Capture the cell that displays the provided text and extract its (x, y) central coordinate. 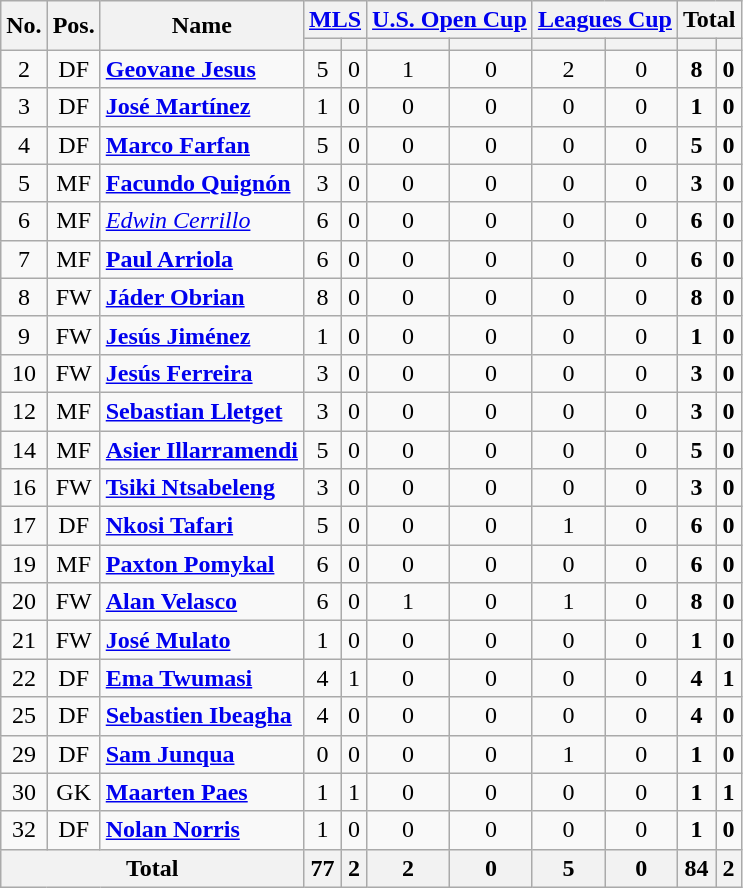
Leagues Cup (604, 20)
Pos. (74, 26)
MLS (334, 20)
Maarten Paes (202, 792)
No. (24, 26)
17 (24, 526)
84 (696, 868)
Alan Velasco (202, 602)
GK (74, 792)
21 (24, 640)
Sebastian Lletget (202, 411)
19 (24, 564)
Ema Twumasi (202, 678)
Jáder Obrian (202, 297)
32 (24, 830)
Paul Arriola (202, 259)
Sam Junqua (202, 754)
Facundo Quignón (202, 183)
14 (24, 449)
José Mulato (202, 640)
Paxton Pomykal (202, 564)
Asier Illarramendi (202, 449)
12 (24, 411)
7 (24, 259)
U.S. Open Cup (450, 20)
Marco Farfan (202, 145)
Geovane Jesus (202, 69)
29 (24, 754)
77 (322, 868)
10 (24, 373)
20 (24, 602)
Nkosi Tafari (202, 526)
Sebastien Ibeagha (202, 716)
Name (202, 26)
9 (24, 335)
José Martínez (202, 107)
22 (24, 678)
Jesús Jiménez (202, 335)
Jesús Ferreira (202, 373)
25 (24, 716)
Nolan Norris (202, 830)
30 (24, 792)
Tsiki Ntsabeleng (202, 488)
16 (24, 488)
Edwin Cerrillo (202, 221)
